Pinpoint the cell where the given text exists, returning its [x, y] midpoint coordinate. 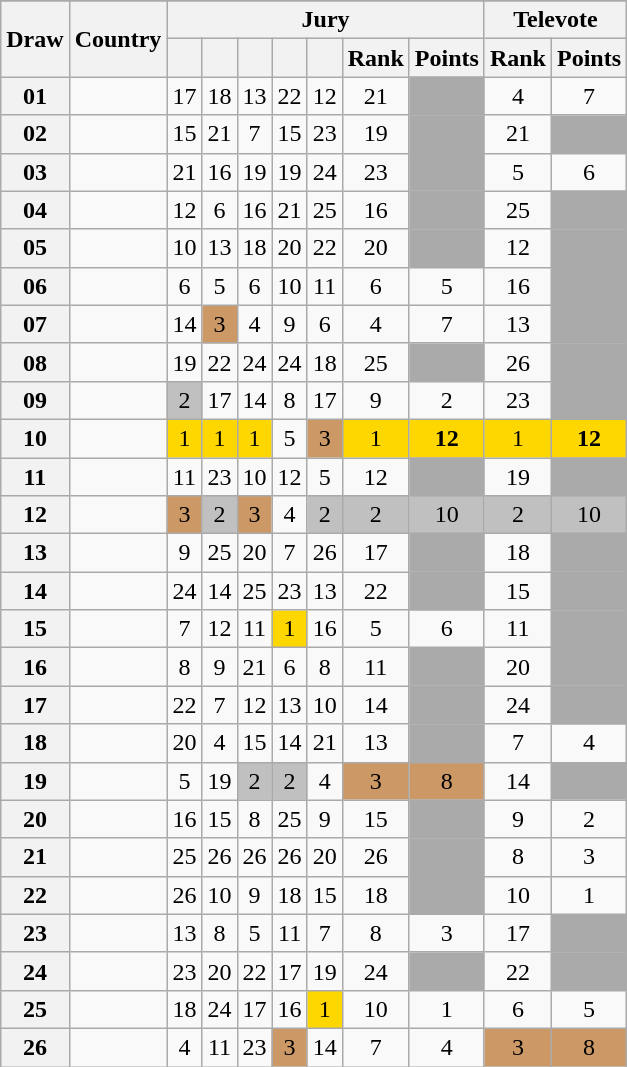
Draw [35, 39]
07 [35, 324]
08 [35, 362]
05 [35, 248]
Jury [326, 20]
04 [35, 210]
02 [35, 134]
01 [35, 96]
09 [35, 400]
Country [118, 39]
06 [35, 286]
Televote [555, 20]
03 [35, 172]
